Detect which cell encompasses the target text, then output its [x, y] center coordinate. 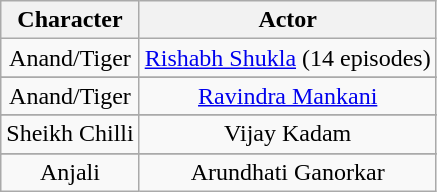
Character [70, 20]
Actor [288, 20]
Ravindra Mankani [288, 96]
Anjali [70, 172]
Arundhati Ganorkar [288, 172]
Vijay Kadam [288, 134]
Rishabh Shukla (14 episodes) [288, 58]
Sheikh Chilli [70, 134]
